Pinpoint the cell where the given text exists, returning its (X, Y) midpoint coordinate. 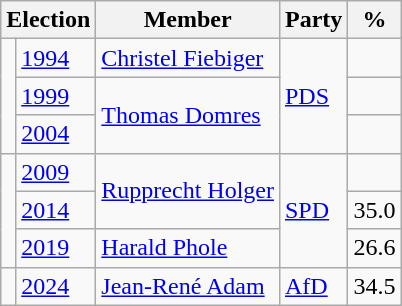
2019 (56, 248)
2004 (56, 134)
1994 (56, 58)
Thomas Domres (188, 115)
2014 (56, 210)
35.0 (374, 210)
Member (188, 20)
26.6 (374, 248)
Harald Phole (188, 248)
1999 (56, 96)
Christel Fiebiger (188, 58)
2009 (56, 172)
Jean-René Adam (188, 286)
AfD (313, 286)
2024 (56, 286)
% (374, 20)
Rupprecht Holger (188, 191)
SPD (313, 210)
Party (313, 20)
PDS (313, 96)
Election (48, 20)
34.5 (374, 286)
